Search for the cell housing the specified text and yield its [x, y] center coordinate. 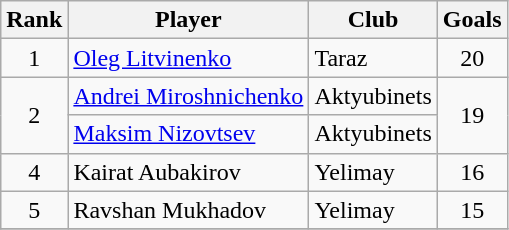
19 [472, 115]
Player [188, 20]
20 [472, 58]
5 [34, 210]
Maksim Nizovtsev [188, 134]
Oleg Litvinenko [188, 58]
4 [34, 172]
Kairat Aubakirov [188, 172]
2 [34, 115]
1 [34, 58]
Rank [34, 20]
Club [373, 20]
16 [472, 172]
Andrei Miroshnichenko [188, 96]
15 [472, 210]
Ravshan Mukhadov [188, 210]
Goals [472, 20]
Taraz [373, 58]
